Detect which cell encompasses the target text, then output its (x, y) center coordinate. 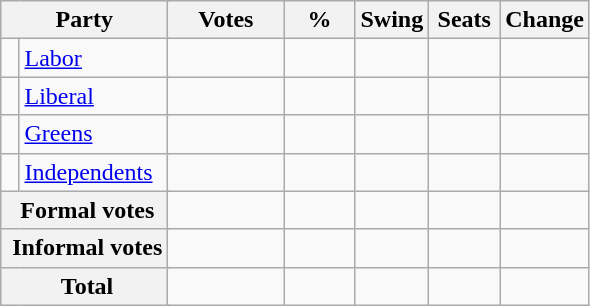
% (320, 20)
Greens (94, 134)
Liberal (94, 96)
Seats (464, 20)
Formal votes (84, 210)
Votes (226, 20)
Labor (94, 58)
Informal votes (84, 248)
Total (84, 286)
Independents (94, 172)
Swing (392, 20)
Change (545, 20)
Party (84, 20)
